Find where the given text appears and provide that cell's center as (X, Y) coordinate. 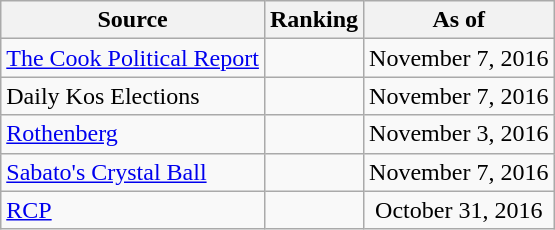
Source (133, 20)
The Cook Political Report (133, 58)
October 31, 2016 (459, 210)
As of (459, 20)
RCP (133, 210)
November 3, 2016 (459, 134)
Daily Kos Elections (133, 96)
Ranking (314, 20)
Sabato's Crystal Ball (133, 172)
Rothenberg (133, 134)
